Extract the (x, y) coordinate from the center of the cell holding the provided text.  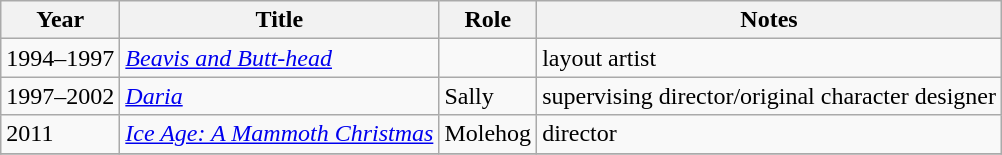
director (770, 134)
2011 (60, 134)
supervising director/original character designer (770, 96)
Role (488, 20)
Molehog (488, 134)
1994–1997 (60, 58)
Ice Age: A Mammoth Christmas (280, 134)
Title (280, 20)
Notes (770, 20)
Year (60, 20)
Daria (280, 96)
layout artist (770, 58)
Sally (488, 96)
Beavis and Butt-head (280, 58)
1997–2002 (60, 96)
